From the cell containing the given text, extract its center point as (x, y) coordinate. 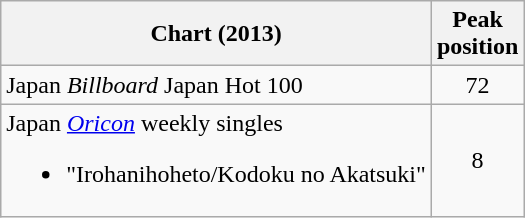
Chart (2013) (216, 34)
Japan Billboard Japan Hot 100 (216, 85)
Japan Oricon weekly singles"Irohanihoheto/Kodoku no Akatsuki" (216, 160)
Peakposition (477, 34)
8 (477, 160)
72 (477, 85)
